Capture the cell that displays the provided text and extract its [X, Y] central coordinate. 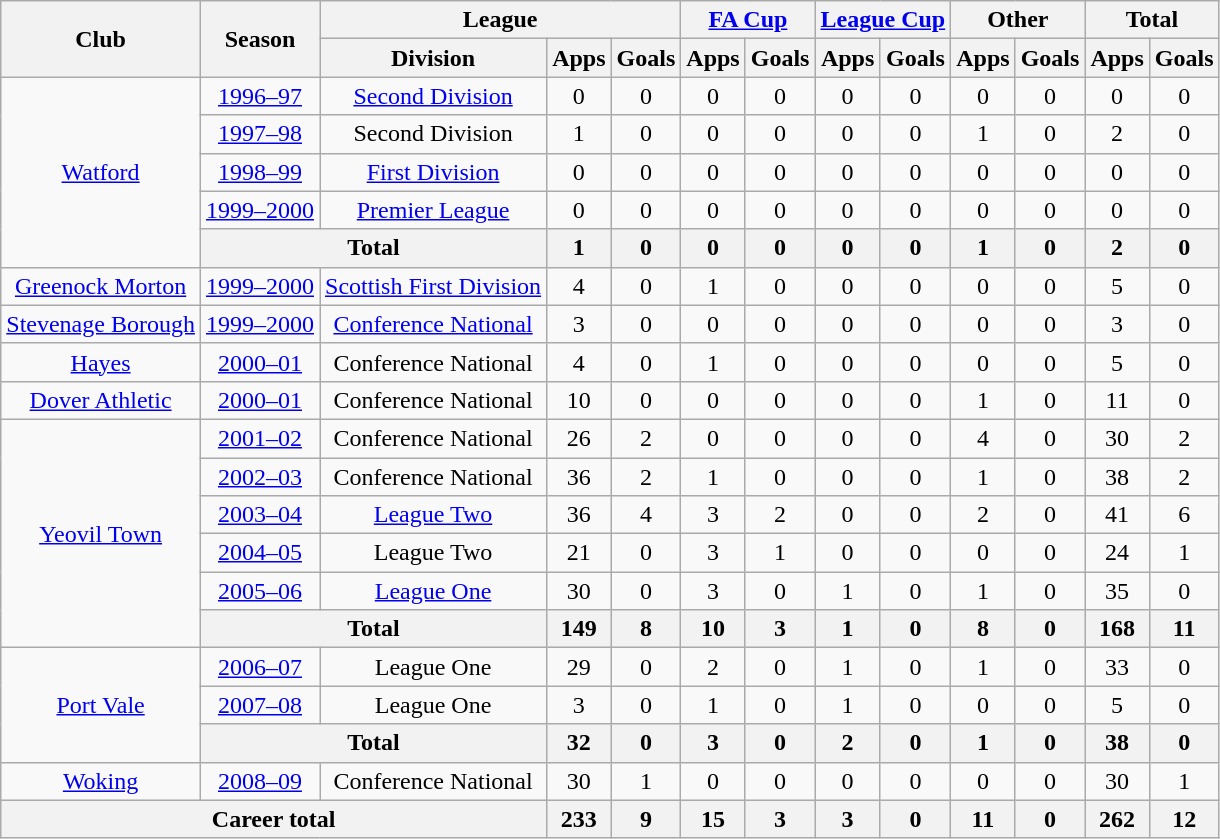
1997–98 [260, 134]
Greenock Morton [101, 286]
Other [1018, 20]
League [500, 20]
41 [1117, 515]
6 [1184, 515]
2004–05 [260, 553]
2007–08 [260, 705]
Season [260, 39]
Scottish First Division [434, 286]
1996–97 [260, 96]
15 [713, 819]
149 [579, 629]
FA Cup [748, 20]
32 [579, 743]
21 [579, 553]
168 [1117, 629]
2006–07 [260, 667]
Premier League [434, 210]
Yeovil Town [101, 533]
Dover Athletic [101, 400]
2001–02 [260, 438]
First Division [434, 172]
Career total [274, 819]
262 [1117, 819]
2002–03 [260, 477]
2005–06 [260, 591]
2008–09 [260, 781]
33 [1117, 667]
12 [1184, 819]
24 [1117, 553]
29 [579, 667]
Hayes [101, 362]
233 [579, 819]
Division [434, 58]
League Cup [883, 20]
Club [101, 39]
26 [579, 438]
2003–04 [260, 515]
1998–99 [260, 172]
Stevenage Borough [101, 324]
35 [1117, 591]
Watford [101, 172]
Woking [101, 781]
9 [646, 819]
Port Vale [101, 705]
